Return (x, y) of the center of cell containing provided text 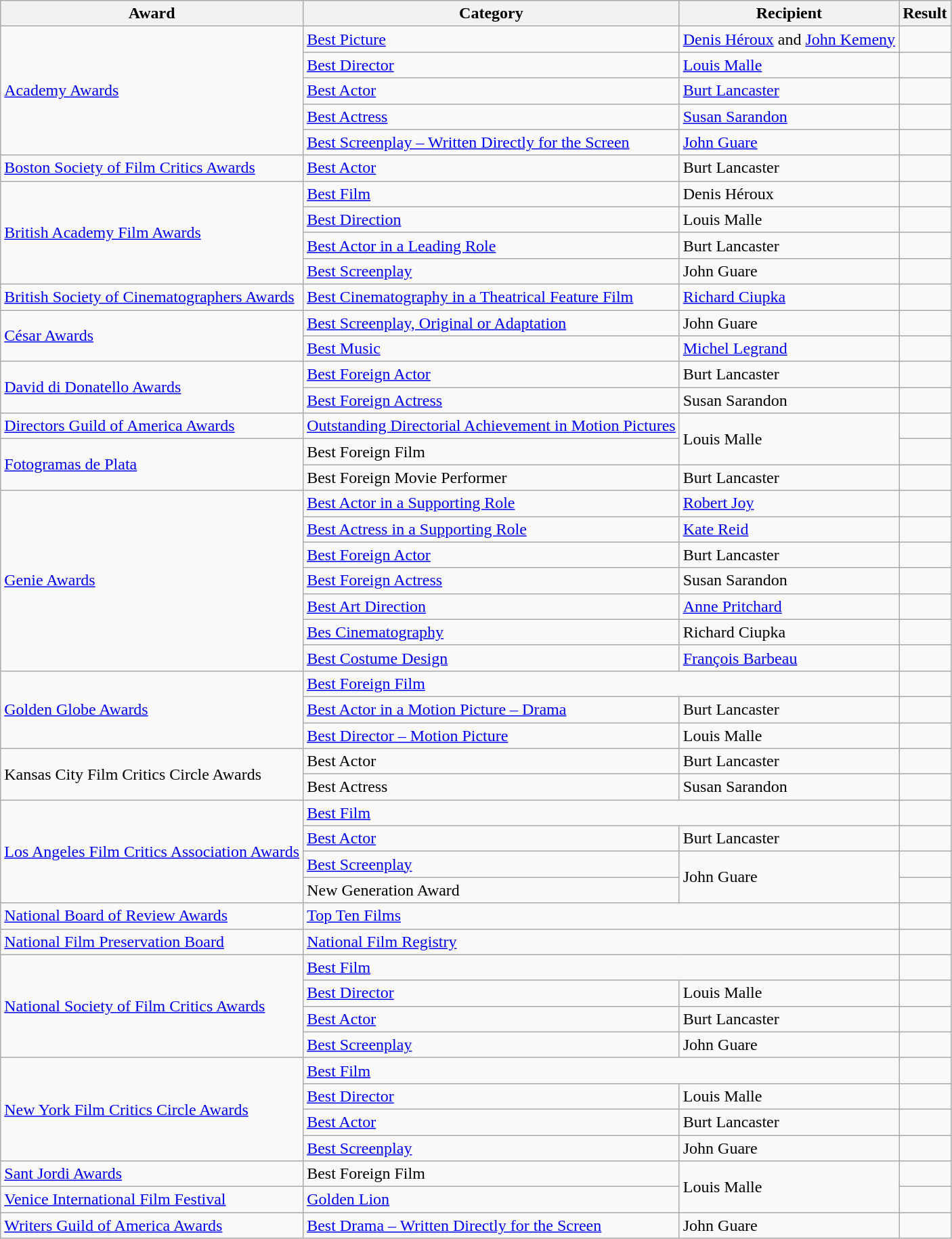
Best Foreign Movie Performer (492, 478)
César Awards (152, 336)
Kansas City Film Critics Circle Awards (152, 774)
Golden Globe Awards (152, 709)
Best Actor in a Leading Role (492, 245)
Best Actress in a Supporting Role (492, 529)
Kate Reid (789, 529)
Best Cinematography in a Theatrical Feature Film (492, 297)
Denis Héroux (789, 194)
Result (925, 14)
New Generation Award (492, 890)
Recipient (789, 14)
Anne Pritchard (789, 606)
National Society of Film Critics Awards (152, 1006)
Best Screenplay – Written Directly for the Screen (492, 142)
Golden Lion (492, 1200)
Directors Guild of America Awards (152, 426)
British Academy Film Awards (152, 232)
Best Drama – Written Directly for the Screen (492, 1225)
Best Direction (492, 219)
Fotogramas de Plata (152, 465)
National Film Registry (601, 942)
Best Music (492, 349)
National Film Preservation Board (152, 942)
Bes Cinematography (492, 632)
National Board of Review Awards (152, 916)
Academy Awards (152, 91)
Award (152, 14)
Best Actor in a Motion Picture – Drama (492, 709)
Best Costume Design (492, 658)
Denis Héroux and John Kemeny (789, 39)
Michel Legrand (789, 349)
Sant Jordi Awards (152, 1174)
Robert Joy (789, 503)
Los Angeles Film Critics Association Awards (152, 852)
Best Art Direction (492, 606)
Top Ten Films (601, 916)
François Barbeau (789, 658)
Boston Society of Film Critics Awards (152, 168)
British Society of Cinematographers Awards (152, 297)
Venice International Film Festival (152, 1200)
David di Donatello Awards (152, 387)
Genie Awards (152, 581)
Best Actor in a Supporting Role (492, 503)
Writers Guild of America Awards (152, 1225)
Outstanding Directorial Achievement in Motion Pictures (492, 426)
Best Screenplay, Original or Adaptation (492, 323)
Category (492, 14)
Best Director – Motion Picture (492, 735)
New York Film Critics Circle Awards (152, 1109)
Best Picture (492, 39)
